For the text-containing cell, return its midpoint in [X, Y] coordinate format. 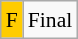
Final [50, 20]
F [12, 20]
